Locate the cell with the specified text and output its (x, y) center coordinate. 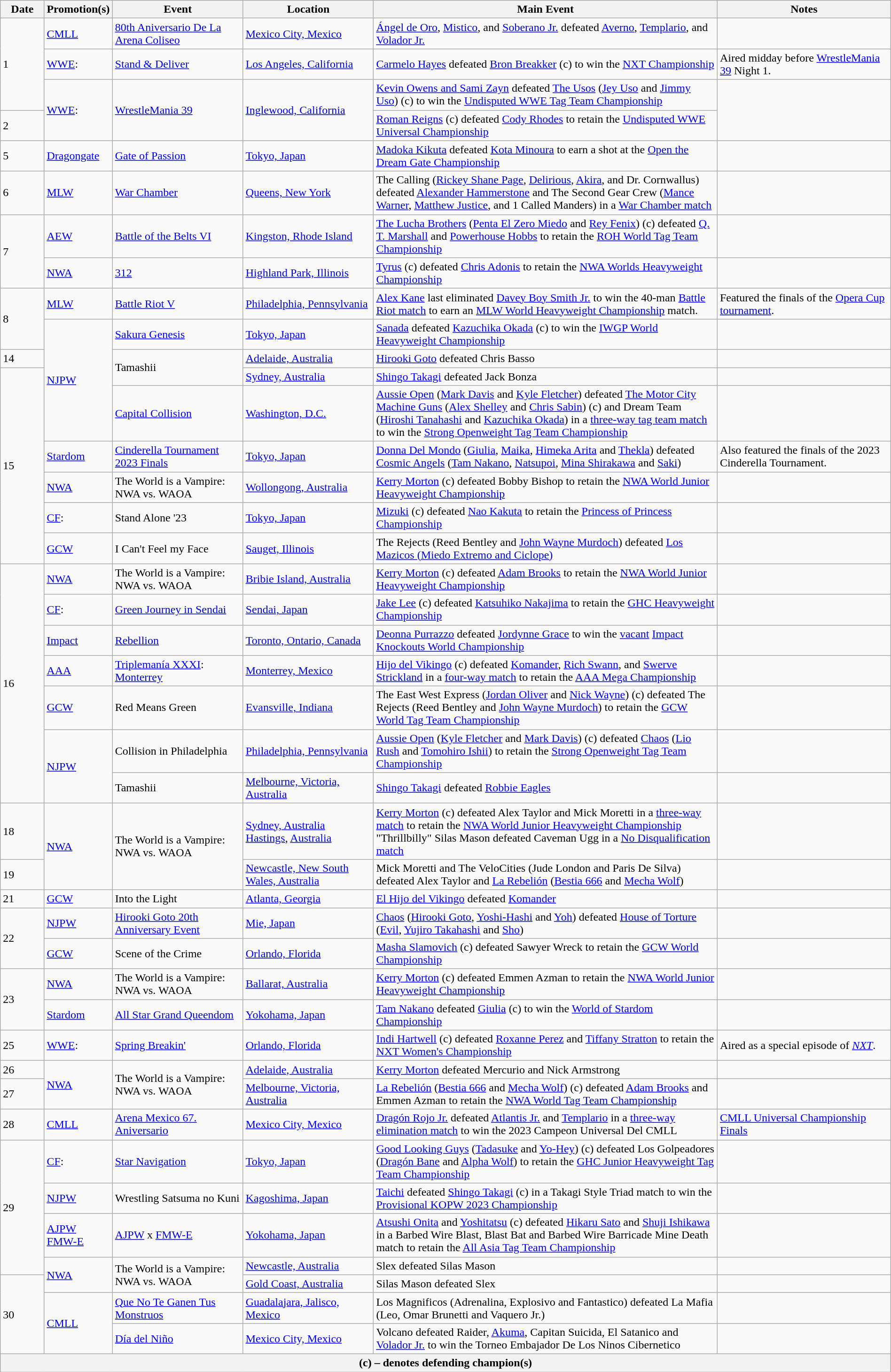
Taichi defeated Shingo Takagi (c) in a Takagi Style Triad match to win the Provisional KOPW 2023 Championship (546, 1198)
Volcano defeated Raider, Akuma, Capitan Suicida, El Satanico and Volador Jr. to win the Torneo Embajador De Los Ninos Cibernetico (546, 1338)
Toronto, Ontario, Canada (308, 640)
Guadalajara, Jalisco, Mexico (308, 1308)
Sakura Genesis (178, 334)
Sendai, Japan (308, 609)
Battle of the Belts VI (178, 236)
Stand Alone '23 (178, 518)
Promotion(s) (78, 9)
Carmelo Hayes defeated Bron Breakker (c) to win the NXT Championship (546, 64)
Rebellion (178, 640)
All Star Grand Queendom (178, 1015)
Kerry Morton defeated Mercurio and Nick Armstrong (546, 1070)
Sydney, Australia (308, 377)
80th Aniversario De La Arena Coliseo (178, 34)
27 (23, 1094)
El Hijo del Vikingo defeated Komander (546, 899)
The Lucha Brothers (Penta El Zero Miedo and Rey Fenix) (c) defeated Q. T. Marshall and Powerhouse Hobbs to retain the ROH World Tag Team Championship (546, 236)
28 (23, 1125)
Chaos (Hirooki Goto, Yoshi-Hashi and Yoh) defeated House of Torture (Evil, Yujiro Takahashi and Sho) (546, 923)
Tam Nakano defeated Giulia (c) to win the World of Stardom Championship (546, 1015)
Aired as a special episode of NXT. (804, 1046)
2 (23, 125)
Gate of Passion (178, 156)
19 (23, 875)
Arena Mexico 67. Aniversario (178, 1125)
Día del Niño (178, 1338)
Shingo Takagi defeated Robbie Eagles (546, 788)
Green Journey in Sendai (178, 609)
Also featured the finals of the 2023 Cinderella Tournament. (804, 457)
Sauget, Illinois (308, 548)
Battle Riot V (178, 304)
Monterrey, Mexico (308, 670)
Impact (78, 640)
Shingo Takagi defeated Jack Bonza (546, 377)
Kevin Owens and Sami Zayn defeated The Usos (Jey Uso and Jimmy Uso) (c) to win the Undisputed WWE Tag Team Championship (546, 95)
Kagoshima, Japan (308, 1198)
30 (23, 1314)
Red Means Green (178, 708)
Kerry Morton (c) defeated Adam Brooks to retain the NWA World Junior Heavyweight Championship (546, 579)
Mizuki (c) defeated Nao Kakuta to retain the Princess of Princess Championship (546, 518)
Scene of the Crime (178, 954)
6 (23, 193)
Inglewood, California (308, 110)
War Chamber (178, 193)
Aired midday before WrestleMania 39 Night 1. (804, 64)
Masha Slamovich (c) defeated Sawyer Wreck to retain the GCW World Championship (546, 954)
5 (23, 156)
Event (178, 9)
AJPWFMW-E (78, 1235)
Kingston, Rhode Island (308, 236)
(c) – denotes defending champion(s) (445, 1363)
AAA (78, 670)
Highland Park, Illinois (308, 273)
La Rebelión (Bestia 666 and Mecha Wolf) (c) defeated Adam Brooks and Emmen Azman to retain the NWA World Tag Team Championship (546, 1094)
7 (23, 251)
23 (23, 1000)
Que No Te Ganen Tus Monstruos (178, 1308)
Roman Reigns (c) defeated Cody Rhodes to retain the Undisputed WWE Universal Championship (546, 125)
Los Angeles, California (308, 64)
1 (23, 64)
The Rejects (Reed Bentley and John Wayne Murdoch) defeated Los Mazicos (Miedo Extremo and Ciclope) (546, 548)
Notes (804, 9)
Silas Mason defeated Slex (546, 1284)
Kerry Morton (c) defeated Bobby Bishop to retain the NWA World Junior Heavyweight Championship (546, 487)
Tyrus (c) defeated Chris Adonis to retain the NWA Worlds Heavyweight Championship (546, 273)
Triplemanía XXXI: Monterrey (178, 670)
Hirooki Goto 20th Anniversary Event (178, 923)
Washington, D.C. (308, 414)
Kerry Morton (c) defeated Emmen Azman to retain the NWA World Junior Heavyweight Championship (546, 985)
Mie, Japan (308, 923)
Gold Coast, Australia (308, 1284)
Jake Lee (c) defeated Katsuhiko Nakajima to retain the GHC Heavyweight Championship (546, 609)
Hirooki Goto defeated Chris Basso (546, 358)
Newcastle, Australia (308, 1266)
Los Magnificos (Adrenalina, Explosivo and Fantastico) defeated La Mafia (Leo, Omar Brunetti and Vaquero Jr.) (546, 1308)
CMLL Universal Championship Finals (804, 1125)
Main Event (546, 9)
25 (23, 1046)
Donna Del Mondo (Giulia, Maika, Himeka Arita and Thekla) defeated Cosmic Angels (Tam Nakano, Natsupoi, Mina Shirakawa and Saki) (546, 457)
I Can't Feel my Face (178, 548)
22 (23, 938)
Aussie Open (Kyle Fletcher and Mark Davis) (c) defeated Chaos (Lio Rush and Tomohiro Ishii) to retain the Strong Openweight Tag Team Championship (546, 751)
Wollongong, Australia (308, 487)
Evansville, Indiana (308, 708)
Spring Breakin' (178, 1046)
Madoka Kikuta defeated Kota Minoura to earn a shot at the Open the Dream Gate Championship (546, 156)
Queens, New York (308, 193)
Capital Collision (178, 414)
29 (23, 1207)
Mick Moretti and The VeloCities (Jude London and Paris De Silva) defeated Alex Taylor and La Rebelión (Bestia 666 and Mecha Wolf) (546, 875)
Sanada defeated Kazuchika Okada (c) to win the IWGP World Heavyweight Championship (546, 334)
Atlanta, Georgia (308, 899)
Location (308, 9)
Wrestling Satsuma no Kuni (178, 1198)
Indi Hartwell (c) defeated Roxanne Perez and Tiffany Stratton to retain the NXT Women's Championship (546, 1046)
Into the Light (178, 899)
Stand & Deliver (178, 64)
26 (23, 1070)
312 (178, 273)
Star Navigation (178, 1161)
21 (23, 899)
Sydney, AustraliaHastings, Australia (308, 831)
Dragón Rojo Jr. defeated Atlantis Jr. and Templario in a three-way elimination match to win the 2023 Campeon Universal Del CMLL (546, 1125)
AEW (78, 236)
18 (23, 831)
Hijo del Vikingo (c) defeated Komander, Rich Swann, and Swerve Strickland in a four-way match to retain the AAA Mega Championship (546, 670)
15 (23, 465)
Collision in Philadelphia (178, 751)
14 (23, 358)
8 (23, 319)
Bribie Island, Australia (308, 579)
Newcastle, New South Wales, Australia (308, 875)
Dragongate (78, 156)
Ángel de Oro, Mistico, and Soberano Jr. defeated Averno, Templario, and Volador Jr. (546, 34)
Deonna Purrazzo defeated Jordynne Grace to win the vacant Impact Knockouts World Championship (546, 640)
Featured the finals of the Opera Cup tournament. (804, 304)
WrestleMania 39 (178, 110)
Ballarat, Australia (308, 985)
Slex defeated Silas Mason (546, 1266)
Date (23, 9)
AJPW x FMW-E (178, 1235)
Cinderella Tournament 2023 Finals (178, 457)
Alex Kane last eliminated Davey Boy Smith Jr. to win the 40-man Battle Riot match to earn an MLW World Heavyweight Championship match. (546, 304)
16 (23, 684)
